From the cell containing the given text, extract its center point as (x, y) coordinate. 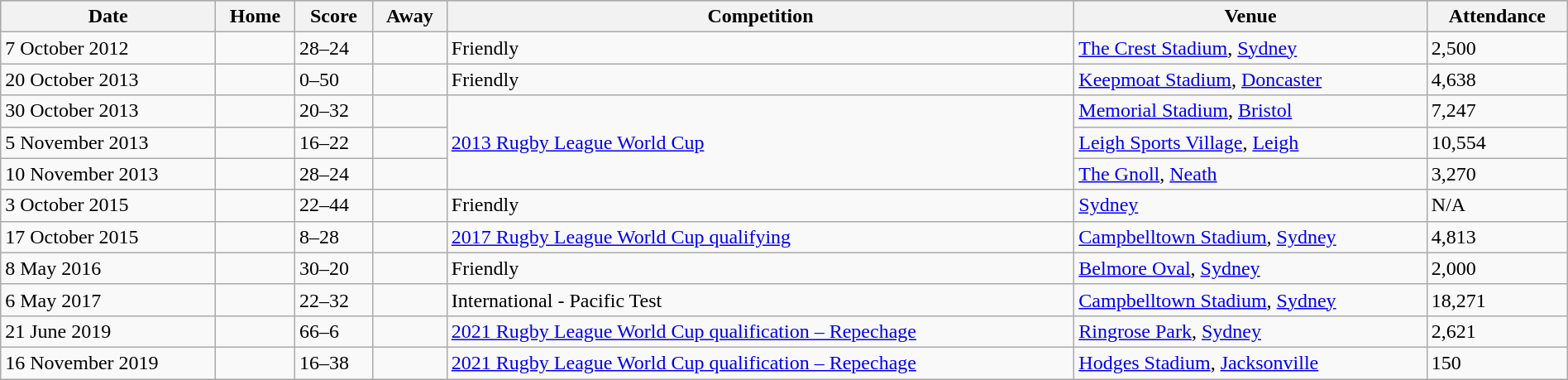
7 October 2012 (108, 48)
20 October 2013 (108, 79)
Keepmoat Stadium, Doncaster (1250, 79)
18,271 (1497, 300)
2,500 (1497, 48)
5 November 2013 (108, 142)
4,813 (1497, 237)
Memorial Stadium, Bristol (1250, 111)
Competition (760, 17)
10 November 2013 (108, 174)
Score (333, 17)
Venue (1250, 17)
21 June 2019 (108, 331)
16–22 (333, 142)
The Crest Stadium, Sydney (1250, 48)
8–28 (333, 237)
8 May 2016 (108, 268)
4,638 (1497, 79)
2,000 (1497, 268)
3 October 2015 (108, 205)
6 May 2017 (108, 300)
Leigh Sports Village, Leigh (1250, 142)
16–38 (333, 363)
The Gnoll, Neath (1250, 174)
3,270 (1497, 174)
Date (108, 17)
22–44 (333, 205)
Away (409, 17)
Home (256, 17)
30 October 2013 (108, 111)
16 November 2019 (108, 363)
2013 Rugby League World Cup (760, 142)
0–50 (333, 79)
2,621 (1497, 331)
7,247 (1497, 111)
30–20 (333, 268)
17 October 2015 (108, 237)
10,554 (1497, 142)
150 (1497, 363)
Hodges Stadium, Jacksonville (1250, 363)
2017 Rugby League World Cup qualifying (760, 237)
Attendance (1497, 17)
66–6 (333, 331)
Sydney (1250, 205)
International - Pacific Test (760, 300)
Ringrose Park, Sydney (1250, 331)
N/A (1497, 205)
22–32 (333, 300)
20–32 (333, 111)
Belmore Oval, Sydney (1250, 268)
